Output the [x, y] coordinate of the center of the cell containing the given text.  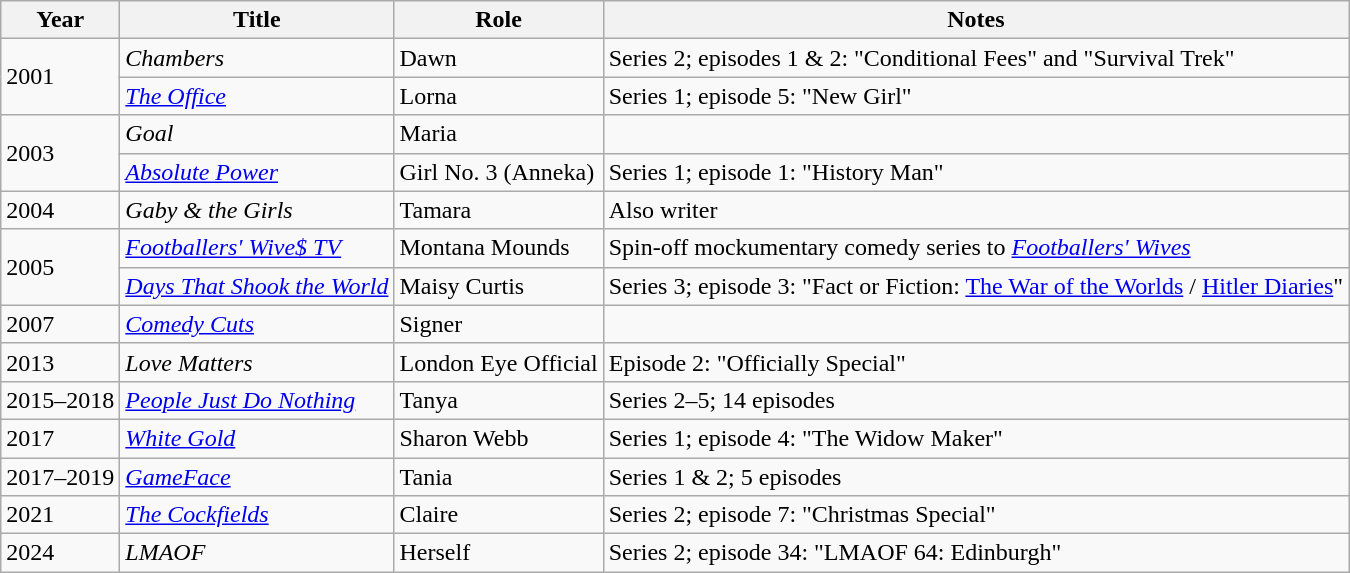
Dawn [498, 58]
2015–2018 [60, 400]
Series 1; episode 5: "New Girl" [976, 96]
Series 2; episode 34: "LMAOF 64: Edinburgh" [976, 553]
2024 [60, 553]
Montana Mounds [498, 248]
Series 1; episode 4: "The Widow Maker" [976, 438]
The Office [257, 96]
Sharon Webb [498, 438]
Claire [498, 515]
Title [257, 20]
2013 [60, 362]
Series 2–5; 14 episodes [976, 400]
Footballers' Wive$ TV [257, 248]
White Gold [257, 438]
Series 2; episodes 1 & 2: "Conditional Fees" and "Survival Trek" [976, 58]
Tania [498, 477]
Love Matters [257, 362]
Also writer [976, 210]
Series 1; episode 1: "History Man" [976, 172]
2021 [60, 515]
2017 [60, 438]
2004 [60, 210]
Maria [498, 134]
Absolute Power [257, 172]
Girl No. 3 (Anneka) [498, 172]
Goal [257, 134]
Series 1 & 2; 5 episodes [976, 477]
Year [60, 20]
Tamara [498, 210]
Episode 2: "Officially Special" [976, 362]
The Cockfields [257, 515]
Role [498, 20]
London Eye Official [498, 362]
Gaby & the Girls [257, 210]
Lorna [498, 96]
Chambers [257, 58]
Signer [498, 324]
People Just Do Nothing [257, 400]
Notes [976, 20]
Comedy Cuts [257, 324]
2007 [60, 324]
Herself [498, 553]
Maisy Curtis [498, 286]
2001 [60, 77]
2005 [60, 267]
Series 3; episode 3: "Fact or Fiction: The War of the Worlds / Hitler Diaries" [976, 286]
GameFace [257, 477]
LMAOF [257, 553]
2017–2019 [60, 477]
Tanya [498, 400]
Spin-off mockumentary comedy series to Footballers' Wives [976, 248]
Days That Shook the World [257, 286]
Series 2; episode 7: "Christmas Special" [976, 515]
2003 [60, 153]
